For the text-containing cell, return its midpoint in [x, y] coordinate format. 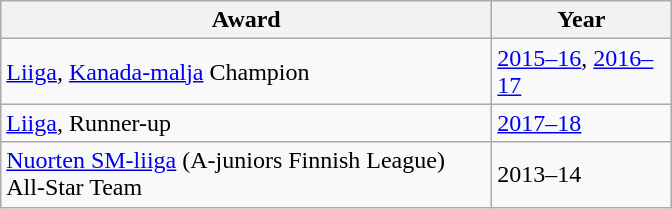
Liiga, Runner-up [246, 123]
Year [582, 20]
Nuorten SM-liiga (A-juniors Finnish League) All-Star Team [246, 174]
Award [246, 20]
Liiga, Kanada-malja Champion [246, 72]
2017–18 [582, 123]
2013–14 [582, 174]
2015–16, 2016–17 [582, 72]
